Scan for the cell matching the given text and deliver its (x, y) coordinate at center. 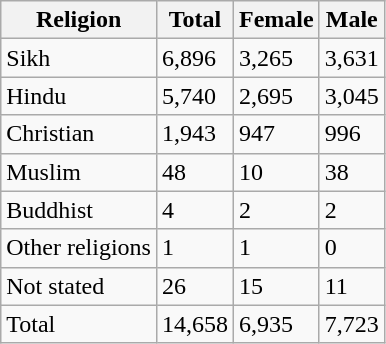
7,723 (352, 324)
1,943 (194, 134)
26 (194, 286)
996 (352, 134)
Female (277, 20)
947 (277, 134)
Hindu (79, 96)
Buddhist (79, 210)
Not stated (79, 286)
15 (277, 286)
Christian (79, 134)
11 (352, 286)
38 (352, 172)
5,740 (194, 96)
3,045 (352, 96)
6,935 (277, 324)
Religion (79, 20)
Sikh (79, 58)
6,896 (194, 58)
2,695 (277, 96)
Muslim (79, 172)
0 (352, 248)
3,265 (277, 58)
48 (194, 172)
4 (194, 210)
14,658 (194, 324)
Other religions (79, 248)
Male (352, 20)
3,631 (352, 58)
10 (277, 172)
